Output the (x, y) coordinate of the center of the cell containing the given text.  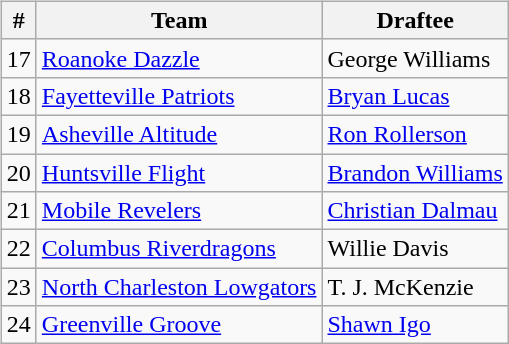
Greenville Groove (179, 325)
Brandon Williams (415, 173)
Roanoke Dazzle (179, 58)
23 (18, 287)
Ron Rollerson (415, 134)
21 (18, 211)
Draftee (415, 20)
22 (18, 249)
Mobile Revelers (179, 211)
Asheville Altitude (179, 134)
Shawn Igo (415, 325)
Team (179, 20)
24 (18, 325)
Willie Davis (415, 249)
Christian Dalmau (415, 211)
North Charleston Lowgators (179, 287)
T. J. McKenzie (415, 287)
18 (18, 96)
# (18, 20)
Bryan Lucas (415, 96)
20 (18, 173)
17 (18, 58)
Columbus Riverdragons (179, 249)
Huntsville Flight (179, 173)
19 (18, 134)
Fayetteville Patriots (179, 96)
George Williams (415, 58)
